Extract the [X, Y] coordinate from the center of the cell holding the provided text.  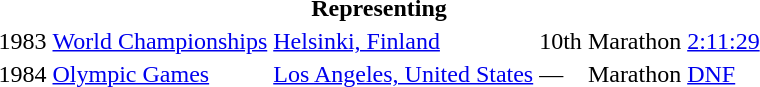
Helsinki, Finland [404, 41]
Marathon [634, 41]
World Championships [160, 41]
10th [561, 41]
